Find where the given text appears and provide that cell's center as [X, Y] coordinate. 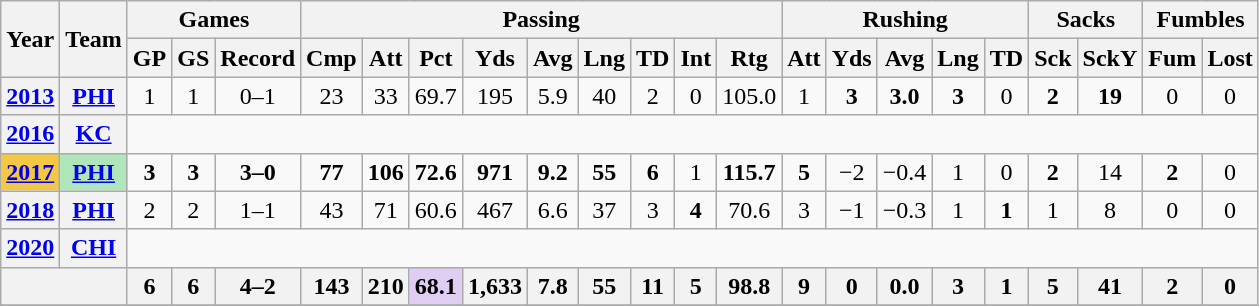
72.6 [436, 172]
467 [494, 210]
3–0 [258, 172]
43 [332, 210]
2020 [30, 248]
−0.4 [904, 172]
−1 [852, 210]
33 [386, 96]
14 [1110, 172]
2018 [30, 210]
−0.3 [904, 210]
Int [696, 58]
4 [696, 210]
9 [804, 286]
60.6 [436, 210]
0–1 [258, 96]
8 [1110, 210]
3.0 [904, 96]
1,633 [494, 286]
2013 [30, 96]
68.1 [436, 286]
Games [214, 20]
40 [604, 96]
143 [332, 286]
4–2 [258, 286]
77 [332, 172]
9.2 [552, 172]
0.0 [904, 286]
Rushing [906, 20]
Fum [1172, 58]
2017 [30, 172]
Sacks [1086, 20]
105.0 [750, 96]
−2 [852, 172]
Sck [1053, 58]
Team [94, 39]
6.6 [552, 210]
98.8 [750, 286]
19 [1110, 96]
210 [386, 286]
195 [494, 96]
Pct [436, 58]
Lost [1230, 58]
41 [1110, 286]
Fumbles [1200, 20]
7.8 [552, 286]
69.7 [436, 96]
115.7 [750, 172]
106 [386, 172]
Cmp [332, 58]
70.6 [750, 210]
GP [149, 58]
2016 [30, 134]
Rtg [750, 58]
37 [604, 210]
971 [494, 172]
11 [652, 286]
5.9 [552, 96]
23 [332, 96]
Passing [542, 20]
CHI [94, 248]
Record [258, 58]
71 [386, 210]
KC [94, 134]
1–1 [258, 210]
SckY [1110, 58]
GS [194, 58]
Year [30, 39]
